Capture the cell that displays the provided text and extract its [X, Y] central coordinate. 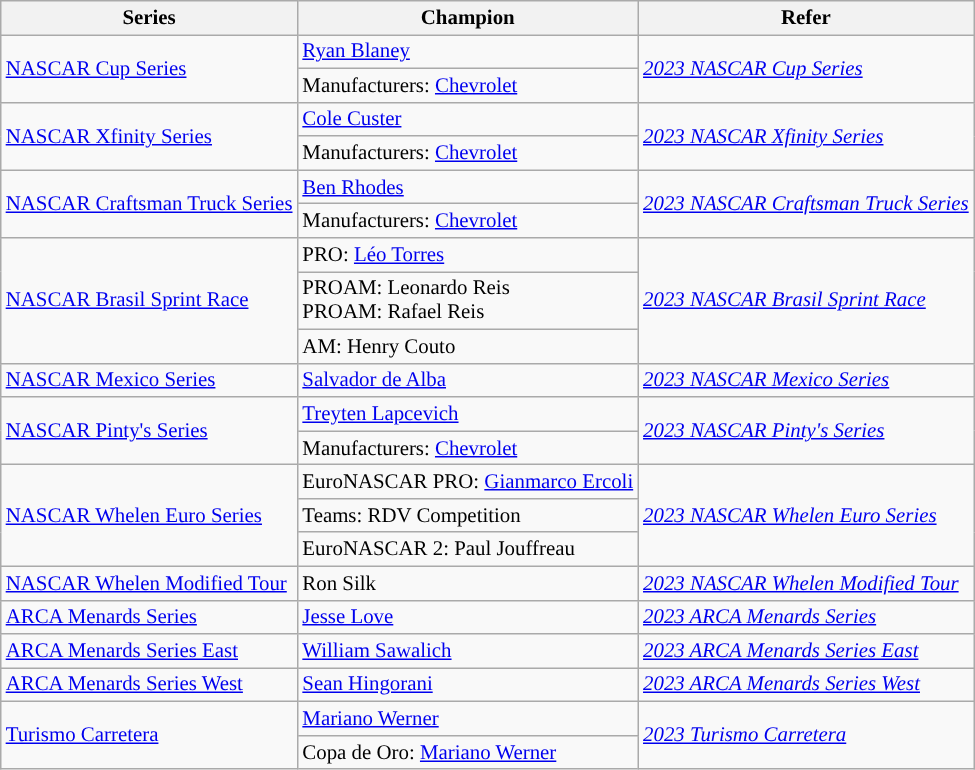
2023 Turismo Carretera [806, 736]
2023 NASCAR Mexico Series [806, 380]
NASCAR Brasil Sprint Race [150, 301]
Refer [806, 18]
EuroNASCAR 2: Paul Jouffreau [468, 549]
Sean Hingorani [468, 685]
NASCAR Pinty's Series [150, 431]
Series [150, 18]
Turismo Carretera [150, 736]
2023 NASCAR Xfinity Series [806, 136]
2023 ARCA Menards Series West [806, 685]
ARCA Menards Series East [150, 651]
PRO: Léo Torres [468, 255]
2023 NASCAR Whelen Euro Series [806, 516]
EuroNASCAR PRO: Gianmarco Ercoli [468, 482]
Copa de Oro: Mariano Werner [468, 752]
NASCAR Cup Series [150, 68]
Teams: RDV Competition [468, 515]
Mariano Werner [468, 719]
2023 NASCAR Brasil Sprint Race [806, 301]
Salvador de Alba [468, 380]
NASCAR Whelen Modified Tour [150, 583]
AM: Henry Couto [468, 346]
2023 ARCA Menards Series East [806, 651]
2023 NASCAR Cup Series [806, 68]
Ron Silk [468, 583]
NASCAR Whelen Euro Series [150, 516]
2023 ARCA Menards Series [806, 617]
Treyten Lapcevich [468, 414]
Jesse Love [468, 617]
Cole Custer [468, 119]
NASCAR Mexico Series [150, 380]
Champion [468, 18]
PROAM: Leonardo ReisPROAM: Rafael Reis [468, 300]
2023 NASCAR Whelen Modified Tour [806, 583]
Ben Rhodes [468, 187]
ARCA Menards Series [150, 617]
William Sawalich [468, 651]
NASCAR Xfinity Series [150, 136]
Ryan Blaney [468, 51]
NASCAR Craftsman Truck Series [150, 204]
2023 NASCAR Craftsman Truck Series [806, 204]
2023 NASCAR Pinty's Series [806, 431]
ARCA Menards Series West [150, 685]
